Provide the (x, y) coordinate of the cell's center where the given text is located.  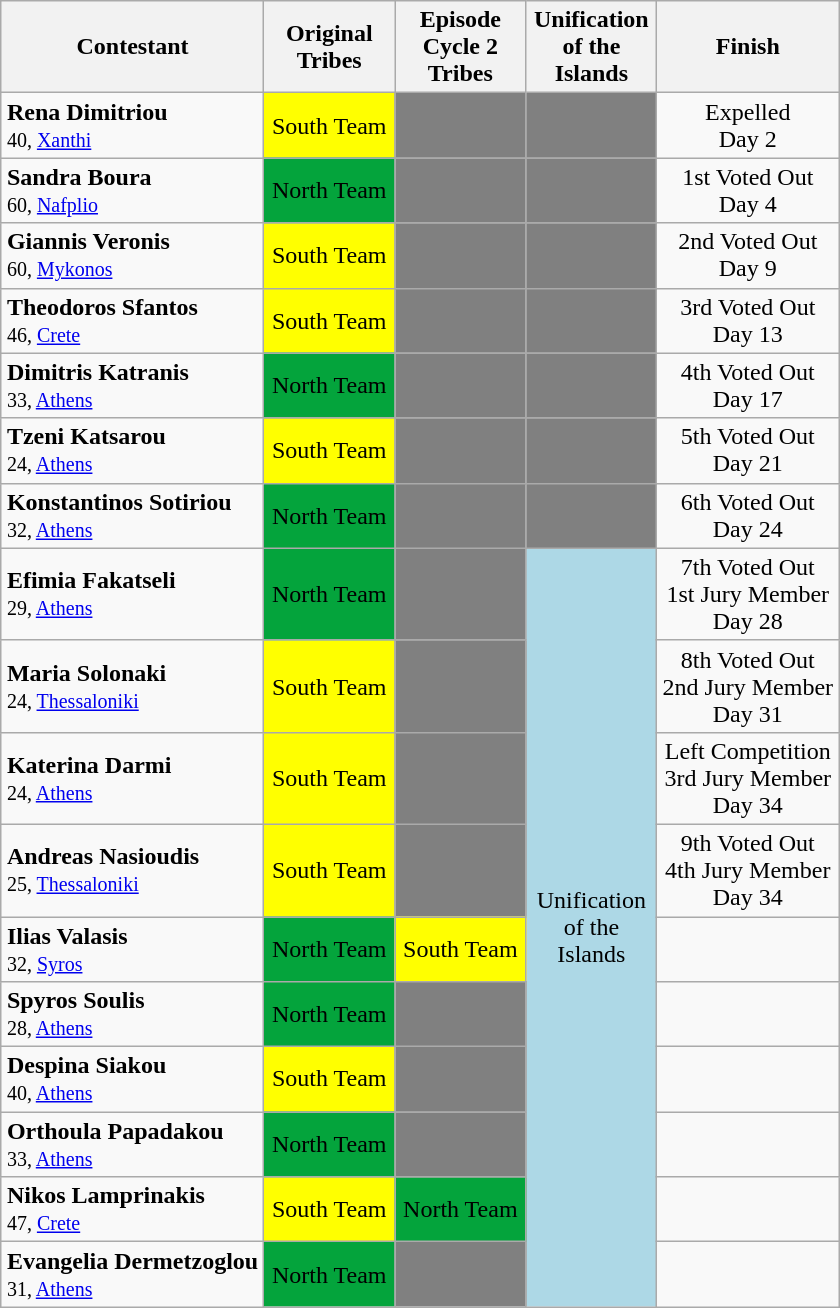
Andreas Nasioudis25, Thessaloniki (132, 870)
Despina Siakou40, Athens (132, 1080)
Rena Dimitriou40, Xanthi (132, 126)
Maria Solonaki24, Thessaloniki (132, 686)
Finish (748, 47)
Nikos Lamprinakis47, Crete (132, 1210)
Orthoula Papadakou33, Athens (132, 1144)
6th Voted OutDay 24 (748, 516)
Tzeni Katsarou24, Athens (132, 450)
1st Voted OutDay 4 (748, 190)
Ilias Valasis32, Syros (132, 948)
8th Voted Out2nd Jury MemberDay 31 (748, 686)
Katerina Darmi24, Athens (132, 778)
Efimia Fakatseli29, Athens (132, 594)
Dimitris Katranis33, Athens (132, 386)
4th Voted OutDay 17 (748, 386)
Sandra Boura60, Nafplio (132, 190)
3rd Voted OutDay 13 (748, 320)
Evangelia Dermetzoglou31, Athens (132, 1274)
Giannis Veronis60, Mykonos (132, 256)
ExpelledDay 2 (748, 126)
Episode Cycle 2Tribes (460, 47)
5th Voted OutDay 21 (748, 450)
Konstantinos Sotiriou32, Athens (132, 516)
Left Competition3rd Jury MemberDay 34 (748, 778)
Contestant (132, 47)
OriginalTribes (330, 47)
9th Voted Out4th Jury MemberDay 34 (748, 870)
7th Voted Out1st Jury MemberDay 28 (748, 594)
Theodoros Sfantos46, Crete (132, 320)
Spyros Soulis28, Athens (132, 1014)
2nd Voted OutDay 9 (748, 256)
